Determine the [X, Y] coordinate at the center of the cell enclosing the given text.  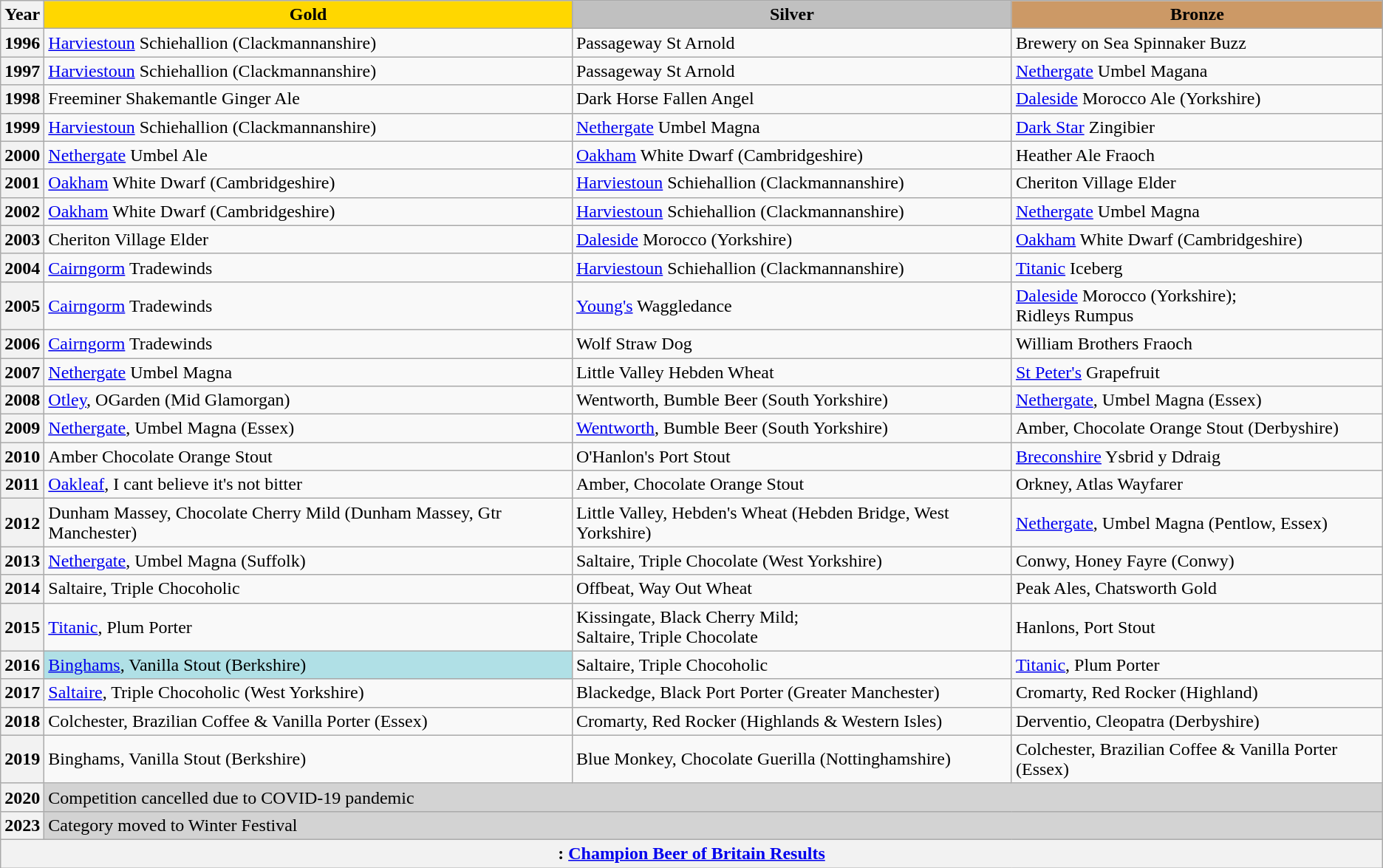
Young's Waggledance [792, 306]
Wolf Straw Dog [792, 344]
Gold [309, 15]
Orkney, Atlas Wayfarer [1197, 485]
2010 [22, 457]
2008 [22, 400]
: Champion Beer of Britain Results [691, 853]
Silver [792, 15]
Hanlons, Port Stout [1197, 626]
Peak Ales, Chatsworth Gold [1197, 589]
2003 [22, 239]
Competition cancelled due to COVID-19 pandemic [714, 797]
2018 [22, 721]
Little Valley Hebden Wheat [792, 372]
Amber, Chocolate Orange Stout (Derbyshire) [1197, 428]
Blackedge, Black Port Porter (Greater Manchester) [792, 693]
2019 [22, 759]
Amber Chocolate Orange Stout [309, 457]
William Brothers Fraoch [1197, 344]
Dark Horse Fallen Angel [792, 99]
2011 [22, 485]
Category moved to Winter Festival [714, 825]
2000 [22, 155]
Freeminer Shakemantle Ginger Ale [309, 99]
2007 [22, 372]
2017 [22, 693]
Derventio, Cleopatra (Derbyshire) [1197, 721]
Brewery on Sea Spinnaker Buzz [1197, 43]
Nethergate, Umbel Magna (Suffolk) [309, 561]
2001 [22, 183]
Kissingate, Black Cherry Mild; Saltaire, Triple Chocolate [792, 626]
Little Valley, Hebden's Wheat (Hebden Bridge, West Yorkshire) [792, 523]
2014 [22, 589]
Offbeat, Way Out Wheat [792, 589]
Saltaire, Triple Chocolate (West Yorkshire) [792, 561]
Oakleaf, I cant believe it's not bitter [309, 485]
Dark Star Zingibier [1197, 127]
1998 [22, 99]
2015 [22, 626]
2016 [22, 665]
Heather Ale Fraoch [1197, 155]
St Peter's Grapefruit [1197, 372]
Otley, OGarden (Mid Glamorgan) [309, 400]
Blue Monkey, Chocolate Guerilla (Nottinghamshire) [792, 759]
Nethergate Umbel Ale [309, 155]
2004 [22, 267]
2002 [22, 211]
Daleside Morocco Ale (Yorkshire) [1197, 99]
O'Hanlon's Port Stout [792, 457]
2012 [22, 523]
Breconshire Ysbrid y Ddraig [1197, 457]
Bronze [1197, 15]
1996 [22, 43]
Daleside Morocco (Yorkshire); Ridleys Rumpus [1197, 306]
Nethergate, Umbel Magna (Pentlow, Essex) [1197, 523]
Nethergate Umbel Magana [1197, 71]
Daleside Morocco (Yorkshire) [792, 239]
Cromarty, Red Rocker (Highland) [1197, 693]
2020 [22, 797]
2009 [22, 428]
2023 [22, 825]
2005 [22, 306]
Year [22, 15]
Titanic Iceberg [1197, 267]
Amber, Chocolate Orange Stout [792, 485]
Cromarty, Red Rocker (Highlands & Western Isles) [792, 721]
1999 [22, 127]
2013 [22, 561]
Conwy, Honey Fayre (Conwy) [1197, 561]
Saltaire, Triple Chocoholic (West Yorkshire) [309, 693]
Dunham Massey, Chocolate Cherry Mild (Dunham Massey, Gtr Manchester) [309, 523]
1997 [22, 71]
2006 [22, 344]
